Locate the cell with the specified text and output its (X, Y) center coordinate. 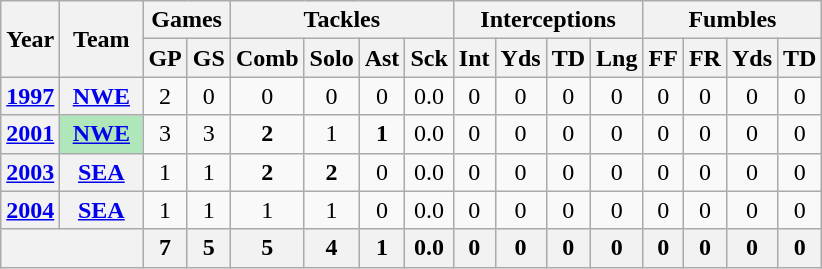
Ast (382, 58)
1997 (30, 96)
Solo (332, 58)
Interceptions (548, 20)
2004 (30, 210)
GS (208, 58)
4 (332, 248)
Team (102, 39)
Int (474, 58)
GP (165, 58)
FR (704, 58)
2001 (30, 134)
Games (186, 20)
2003 (30, 172)
Lng (617, 58)
Sck (429, 58)
Year (30, 39)
7 (165, 248)
Comb (267, 58)
Tackles (342, 20)
Fumbles (732, 20)
FF (663, 58)
